Pinpoint the cell where the given text exists, returning its [x, y] midpoint coordinate. 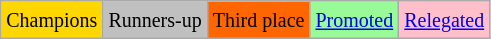
Relegated [444, 20]
Runners-up [155, 20]
Third place [258, 20]
Champions [52, 20]
Promoted [354, 20]
